For the text-containing cell, return its midpoint in (x, y) coordinate format. 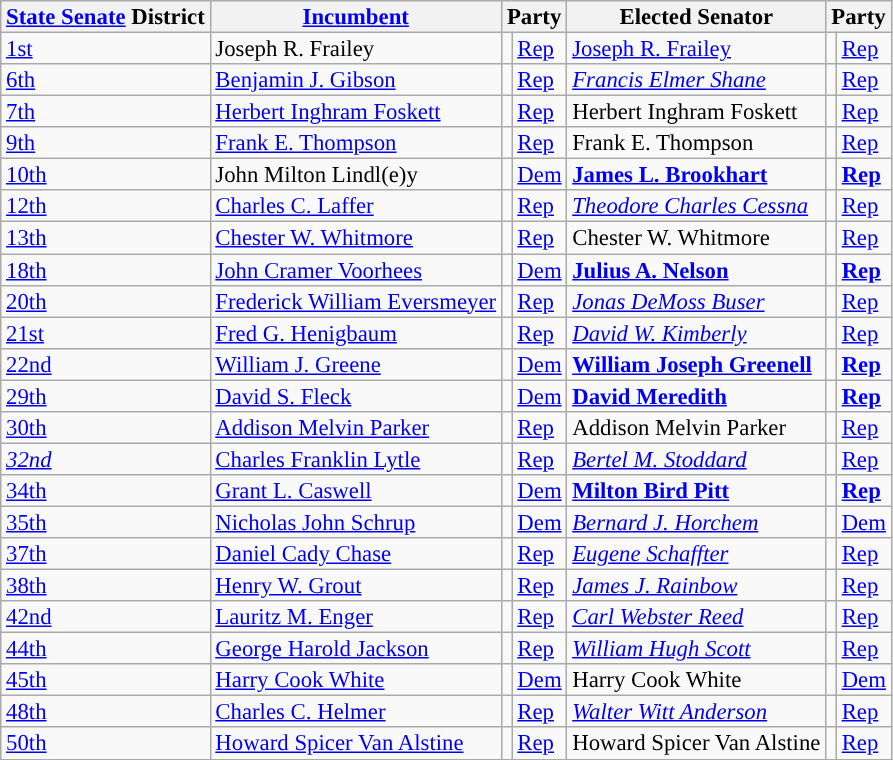
22nd (106, 364)
12th (106, 206)
John Cramer Voorhees (356, 270)
44th (106, 649)
Bernard J. Horchem (696, 522)
29th (106, 396)
13th (106, 238)
State Senate District (106, 17)
David W. Kimberly (696, 333)
18th (106, 270)
Charles C. Helmer (356, 712)
6th (106, 80)
30th (106, 428)
Theodore Charles Cessna (696, 206)
42nd (106, 617)
7th (106, 112)
Benjamin J. Gibson (356, 80)
9th (106, 143)
Incumbent (356, 17)
34th (106, 491)
1st (106, 49)
Charles Franklin Lytle (356, 459)
48th (106, 712)
Daniel Cady Chase (356, 554)
Jonas DeMoss Buser (696, 301)
37th (106, 554)
Milton Bird Pitt (696, 491)
32nd (106, 459)
45th (106, 680)
David Meredith (696, 396)
James L. Brookhart (696, 175)
Carl Webster Reed (696, 617)
James J. Rainbow (696, 586)
Frederick William Eversmeyer (356, 301)
Charles C. Laffer (356, 206)
William Hugh Scott (696, 649)
35th (106, 522)
John Milton Lindl(e)y (356, 175)
Julius A. Nelson (696, 270)
David S. Fleck (356, 396)
Fred G. Henigbaum (356, 333)
10th (106, 175)
William Joseph Greenell (696, 364)
Grant L. Caswell (356, 491)
20th (106, 301)
21st (106, 333)
Francis Elmer Shane (696, 80)
38th (106, 586)
50th (106, 744)
Henry W. Grout (356, 586)
Lauritz M. Enger (356, 617)
Eugene Schaffter (696, 554)
Nicholas John Schrup (356, 522)
Walter Witt Anderson (696, 712)
William J. Greene (356, 364)
Elected Senator (696, 17)
Bertel M. Stoddard (696, 459)
George Harold Jackson (356, 649)
